Return the [x, y] coordinate for the center point of the cell that contains the specified text.  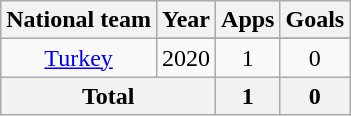
Goals [315, 20]
Turkey [79, 58]
2020 [186, 58]
Year [186, 20]
Apps [248, 20]
Total [108, 96]
National team [79, 20]
